Locate the cell with the specified text and output its [X, Y] center coordinate. 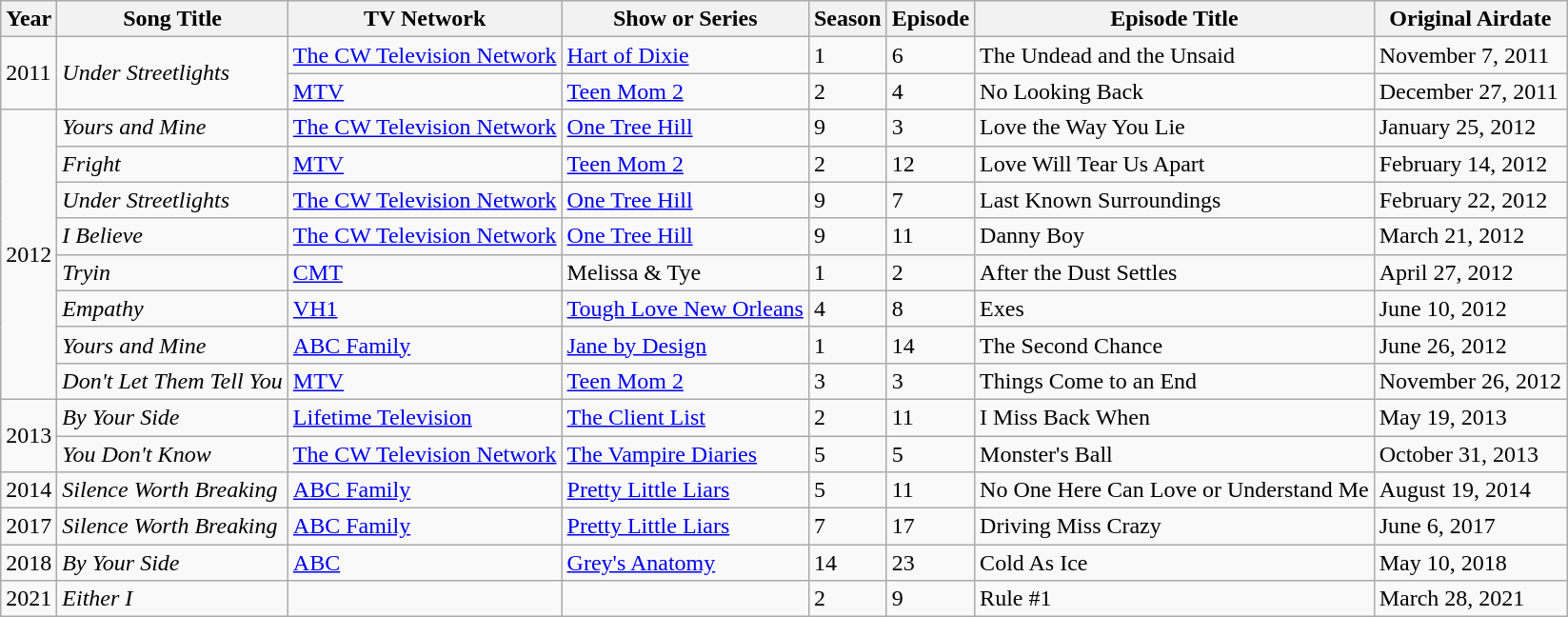
Hart of Dixie [685, 55]
June 10, 2012 [1470, 308]
Lifetime Television [425, 417]
The Vampire Diaries [685, 454]
2013 [29, 435]
November 26, 2012 [1470, 381]
February 22, 2012 [1470, 200]
2014 [29, 490]
Rule #1 [1175, 599]
The Client List [685, 417]
Tryin [172, 272]
October 31, 2013 [1470, 454]
2017 [29, 527]
ABC [425, 563]
April 27, 2012 [1470, 272]
2012 [29, 254]
Last Known Surroundings [1175, 200]
Love Will Tear Us Apart [1175, 164]
March 28, 2021 [1470, 599]
Danny Boy [1175, 236]
After the Dust Settles [1175, 272]
The Undead and the Unsaid [1175, 55]
June 6, 2017 [1470, 527]
Season [847, 19]
Episode [930, 19]
23 [930, 563]
Driving Miss Crazy [1175, 527]
8 [930, 308]
August 19, 2014 [1470, 490]
December 27, 2011 [1470, 91]
No One Here Can Love or Understand Me [1175, 490]
2011 [29, 73]
Grey's Anatomy [685, 563]
Show or Series [685, 19]
I Miss Back When [1175, 417]
Original Airdate [1470, 19]
TV Network [425, 19]
12 [930, 164]
6 [930, 55]
Year [29, 19]
Monster's Ball [1175, 454]
I Believe [172, 236]
November 7, 2011 [1470, 55]
CMT [425, 272]
Fright [172, 164]
February 14, 2012 [1470, 164]
You Don't Know [172, 454]
Empathy [172, 308]
Things Come to an End [1175, 381]
2018 [29, 563]
Exes [1175, 308]
The Second Chance [1175, 345]
Jane by Design [685, 345]
Episode Title [1175, 19]
January 25, 2012 [1470, 128]
June 26, 2012 [1470, 345]
No Looking Back [1175, 91]
17 [930, 527]
May 19, 2013 [1470, 417]
2021 [29, 599]
Cold As Ice [1175, 563]
VH1 [425, 308]
Don't Let Them Tell You [172, 381]
March 21, 2012 [1470, 236]
Melissa & Tye [685, 272]
Song Title [172, 19]
Tough Love New Orleans [685, 308]
Either I [172, 599]
May 10, 2018 [1470, 563]
Love the Way You Lie [1175, 128]
